Search for the cell housing the specified text and yield its (X, Y) center coordinate. 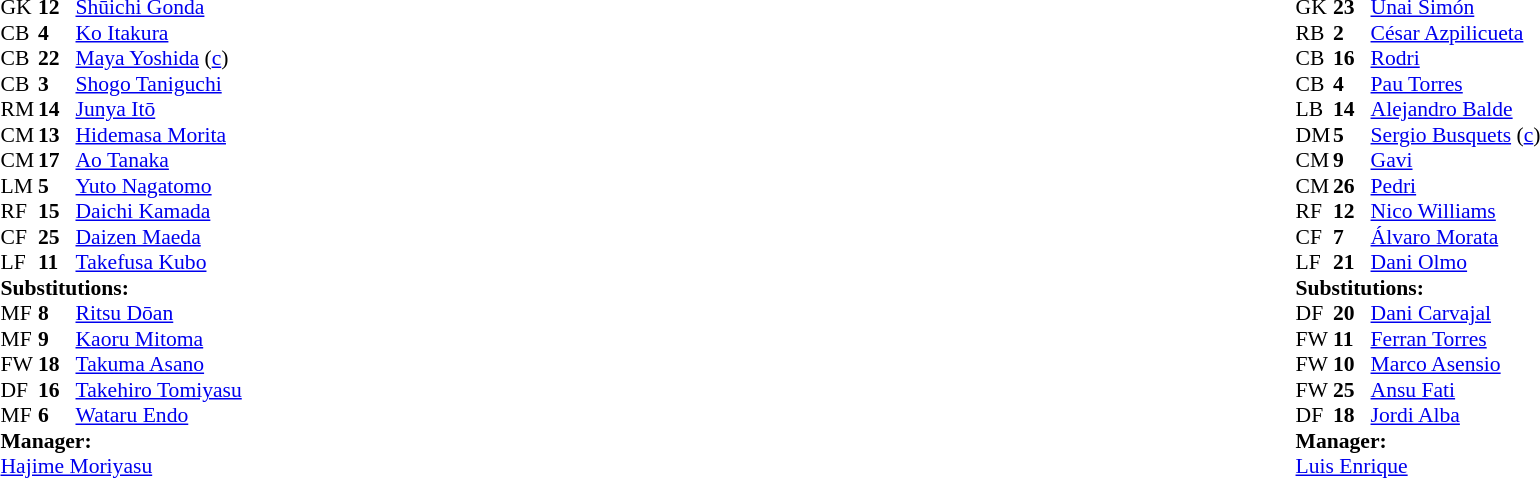
Yuto Nagatomo (159, 186)
21 (1352, 263)
RM (19, 109)
2 (1352, 33)
Junya Itō (159, 109)
12 (1352, 211)
LM (19, 186)
Substitutions: (120, 288)
Ritsu Dōan (159, 313)
22 (57, 59)
LB (1315, 109)
6 (57, 415)
15 (57, 211)
7 (1352, 237)
10 (1352, 365)
8 (57, 313)
Shogo Taniguchi (159, 84)
Takuma Asano (159, 365)
Daizen Maeda (159, 237)
3 (57, 84)
26 (1352, 186)
Manager: (120, 441)
Maya Yoshida (c) (159, 59)
Takehiro Tomiyasu (159, 390)
Hidemasa Morita (159, 135)
20 (1352, 313)
Takefusa Kubo (159, 263)
Daichi Kamada (159, 211)
Kaoru Mitoma (159, 339)
13 (57, 135)
RB (1315, 33)
Wataru Endo (159, 415)
DM (1315, 135)
17 (57, 161)
Ko Itakura (159, 33)
Ao Tanaka (159, 161)
